From the cell containing the given text, extract its center point as [x, y] coordinate. 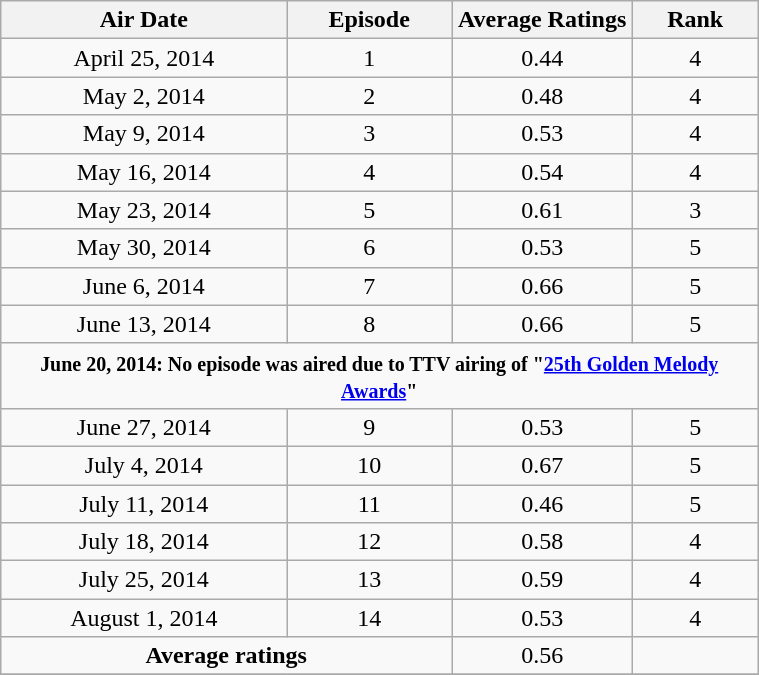
July 4, 2014 [144, 465]
0.56 [542, 656]
May 16, 2014 [144, 172]
0.61 [542, 210]
July 18, 2014 [144, 542]
May 23, 2014 [144, 210]
0.54 [542, 172]
7 [370, 286]
0.59 [542, 580]
June 13, 2014 [144, 324]
April 25, 2014 [144, 58]
June 20, 2014: No episode was aired due to TTV airing of "25th Golden Melody Awards" [380, 376]
Episode [370, 20]
2 [370, 96]
Average ratings [226, 656]
11 [370, 503]
0.67 [542, 465]
Air Date [144, 20]
9 [370, 427]
10 [370, 465]
14 [370, 618]
8 [370, 324]
July 25, 2014 [144, 580]
6 [370, 248]
June 27, 2014 [144, 427]
13 [370, 580]
May 30, 2014 [144, 248]
12 [370, 542]
May 9, 2014 [144, 134]
0.46 [542, 503]
July 11, 2014 [144, 503]
0.58 [542, 542]
Average Ratings [542, 20]
0.48 [542, 96]
June 6, 2014 [144, 286]
1 [370, 58]
August 1, 2014 [144, 618]
Rank [696, 20]
0.44 [542, 58]
May 2, 2014 [144, 96]
